Capture the cell that displays the provided text and extract its [x, y] central coordinate. 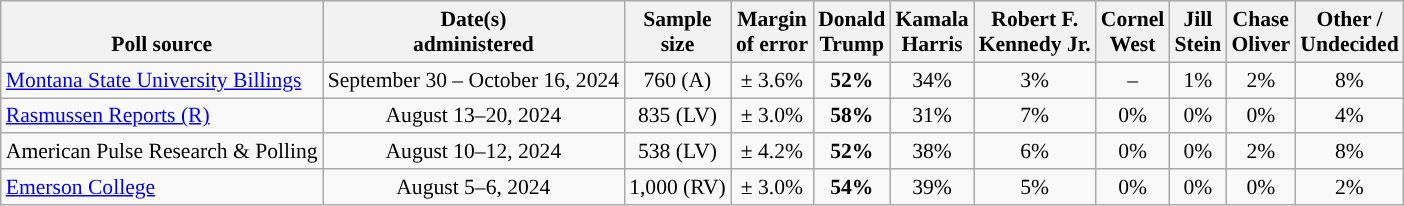
6% [1035, 152]
Montana State University Billings [162, 80]
5% [1035, 187]
Samplesize [678, 32]
3% [1035, 80]
31% [932, 116]
39% [932, 187]
Robert F.Kennedy Jr. [1035, 32]
54% [852, 187]
538 (LV) [678, 152]
4% [1349, 116]
1% [1198, 80]
± 4.2% [772, 152]
760 (A) [678, 80]
August 13–20, 2024 [474, 116]
CornelWest [1133, 32]
± 3.6% [772, 80]
Poll source [162, 32]
38% [932, 152]
Date(s)administered [474, 32]
August 5–6, 2024 [474, 187]
Marginof error [772, 32]
Rasmussen Reports (R) [162, 116]
JillStein [1198, 32]
Other /Undecided [1349, 32]
September 30 – October 16, 2024 [474, 80]
1,000 (RV) [678, 187]
August 10–12, 2024 [474, 152]
KamalaHarris [932, 32]
– [1133, 80]
ChaseOliver [1260, 32]
American Pulse Research & Polling [162, 152]
34% [932, 80]
835 (LV) [678, 116]
Emerson College [162, 187]
58% [852, 116]
DonaldTrump [852, 32]
7% [1035, 116]
